Find where the given text appears and provide that cell's center as [x, y] coordinate. 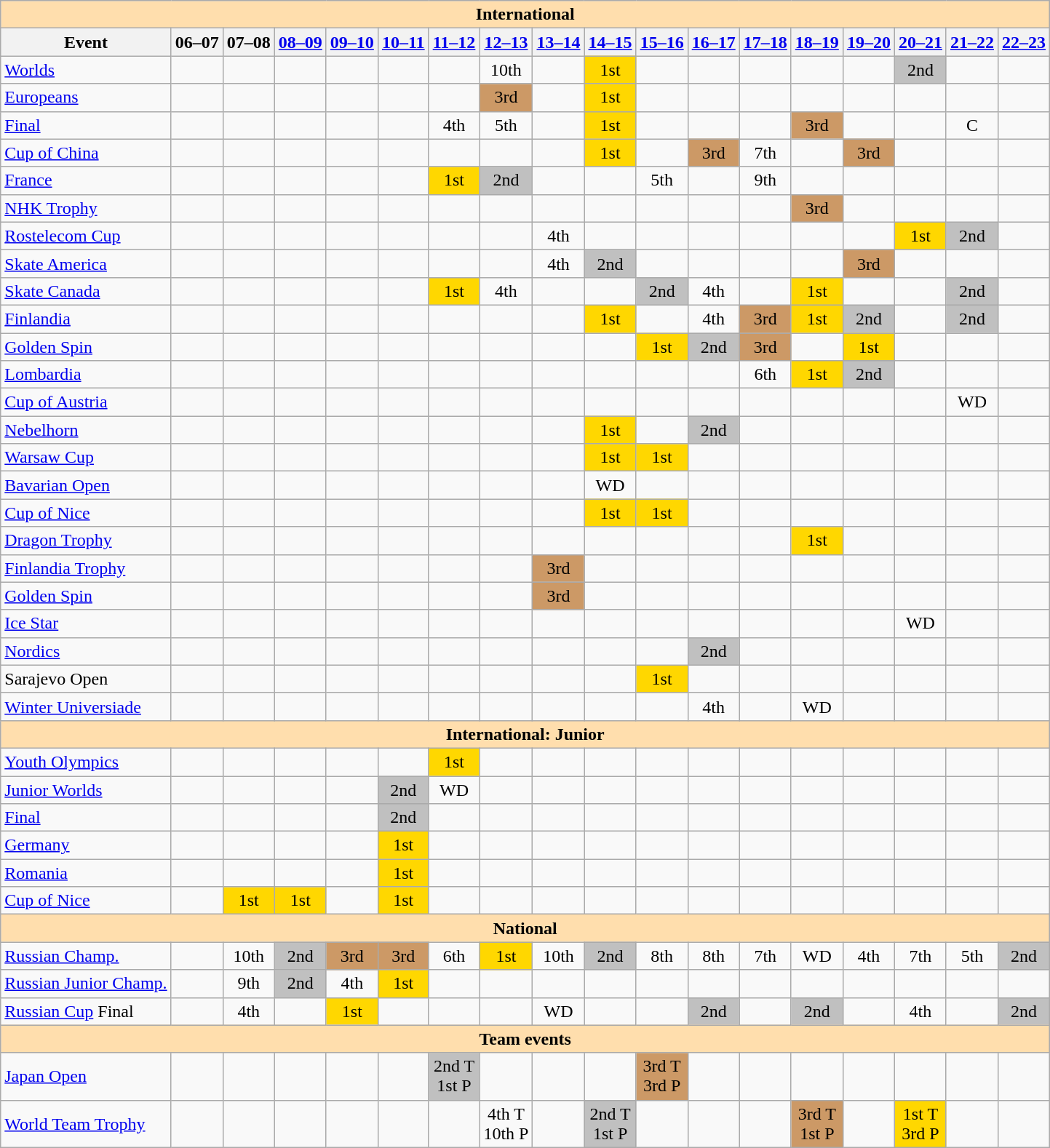
Nebelhorn [86, 430]
Worlds [86, 70]
Dragon Trophy [86, 541]
Skate America [86, 263]
Skate Canada [86, 291]
Cup of Austria [86, 402]
16–17 [713, 42]
Rostelecom Cup [86, 236]
06–07 [196, 42]
Warsaw Cup [86, 458]
12–13 [506, 42]
15–16 [662, 42]
International: Junior [525, 734]
Junior Worlds [86, 789]
Nordics [86, 651]
Ice Star [86, 623]
Finlandia Trophy [86, 568]
Team events [525, 1039]
Cup of China [86, 153]
18–19 [816, 42]
Winter Universiade [86, 706]
Lombardia [86, 375]
Youth Olympics [86, 762]
C [972, 125]
3rd T1st P [816, 1123]
3rd T3rd P [662, 1077]
13–14 [559, 42]
National [525, 928]
France [86, 180]
4th T10th P [506, 1123]
08–09 [300, 42]
19–20 [869, 42]
09–10 [352, 42]
22–23 [1025, 42]
Germany [86, 845]
Russian Cup Final [86, 1011]
Sarajevo Open [86, 679]
Russian Champ. [86, 956]
Bavarian Open [86, 485]
Romania [86, 873]
17–18 [765, 42]
20–21 [920, 42]
14–15 [610, 42]
10–11 [403, 42]
Europeans [86, 97]
07–08 [249, 42]
NHK Trophy [86, 208]
Finlandia [86, 319]
International [525, 15]
Japan Open [86, 1077]
Russian Junior Champ. [86, 984]
1st T3rd P [920, 1123]
11–12 [454, 42]
21–22 [972, 42]
World Team Trophy [86, 1123]
Event [86, 42]
